Determine the [X, Y] coordinate at the center of the cell enclosing the given text.  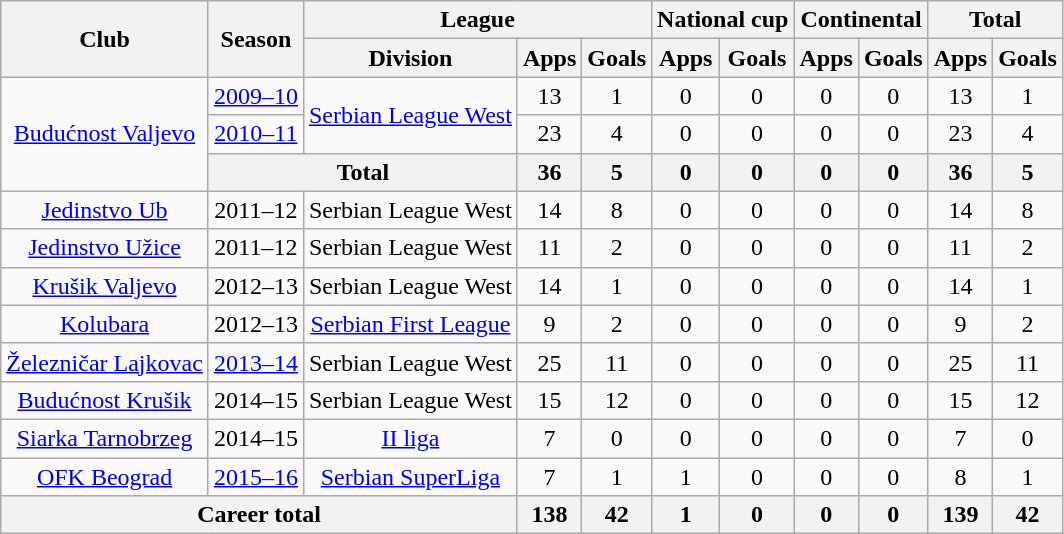
Season [256, 39]
Jedinstvo Užice [105, 248]
Career total [260, 515]
138 [549, 515]
2010–11 [256, 134]
Siarka Tarnobrzeg [105, 438]
Budućnost Valjevo [105, 134]
Železničar Lajkovac [105, 362]
Continental [861, 20]
Jedinstvo Ub [105, 210]
Kolubara [105, 324]
OFK Beograd [105, 477]
2013–14 [256, 362]
2009–10 [256, 96]
Serbian First League [410, 324]
Club [105, 39]
Serbian SuperLiga [410, 477]
National cup [723, 20]
139 [960, 515]
League [477, 20]
Division [410, 58]
II liga [410, 438]
Budućnost Krušik [105, 400]
Krušik Valjevo [105, 286]
2015–16 [256, 477]
